Capture the cell that displays the provided text and extract its [X, Y] central coordinate. 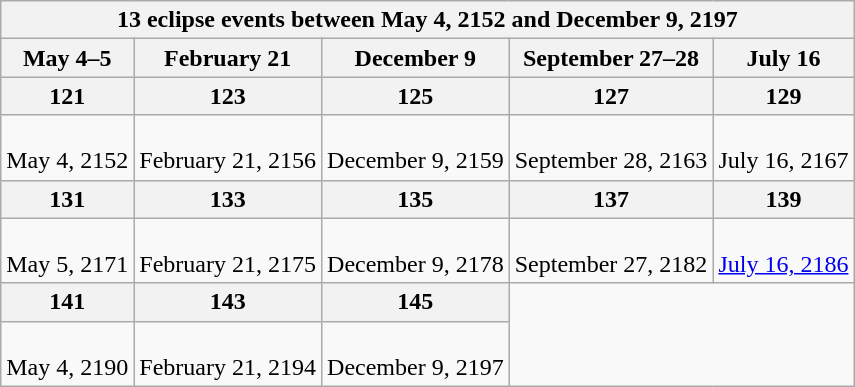
May 4, 2190 [68, 354]
May 4, 2152 [68, 148]
December 9, 2178 [416, 250]
13 eclipse events between May 4, 2152 and December 9, 2197 [428, 20]
125 [416, 96]
September 28, 2163 [611, 148]
September 27, 2182 [611, 250]
129 [784, 96]
February 21 [228, 58]
May 4–5 [68, 58]
December 9, 2197 [416, 354]
121 [68, 96]
December 9, 2159 [416, 148]
123 [228, 96]
137 [611, 199]
127 [611, 96]
February 21, 2156 [228, 148]
February 21, 2194 [228, 354]
141 [68, 302]
February 21, 2175 [228, 250]
135 [416, 199]
July 16 [784, 58]
July 16, 2186 [784, 250]
July 16, 2167 [784, 148]
133 [228, 199]
131 [68, 199]
December 9 [416, 58]
May 5, 2171 [68, 250]
143 [228, 302]
139 [784, 199]
145 [416, 302]
September 27–28 [611, 58]
